Locate the cell with the specified text and output its [x, y] center coordinate. 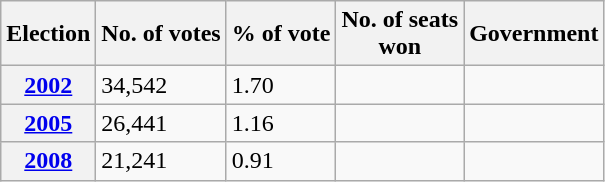
0.91 [281, 161]
2002 [48, 85]
1.70 [281, 85]
No. of seatswon [400, 34]
2005 [48, 123]
2008 [48, 161]
Government [534, 34]
34,542 [161, 85]
% of vote [281, 34]
Election [48, 34]
1.16 [281, 123]
26,441 [161, 123]
No. of votes [161, 34]
21,241 [161, 161]
